Find where the given text appears and provide that cell's center as [X, Y] coordinate. 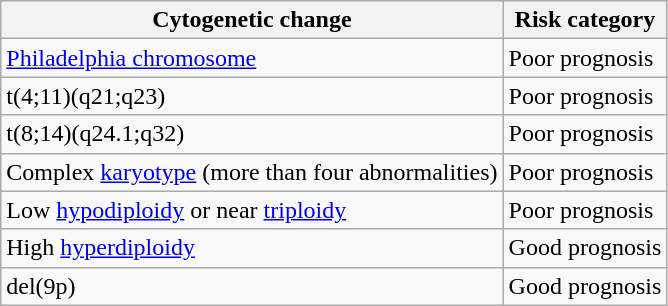
del(9p) [252, 286]
High hyperdiploidy [252, 248]
Risk category [585, 20]
Low hypodiploidy or near triploidy [252, 210]
t(4;11)(q21;q23) [252, 96]
Cytogenetic change [252, 20]
Complex karyotype (more than four abnormalities) [252, 172]
t(8;14)(q24.1;q32) [252, 134]
Philadelphia chromosome [252, 58]
